For the text-containing cell, return its midpoint in [x, y] coordinate format. 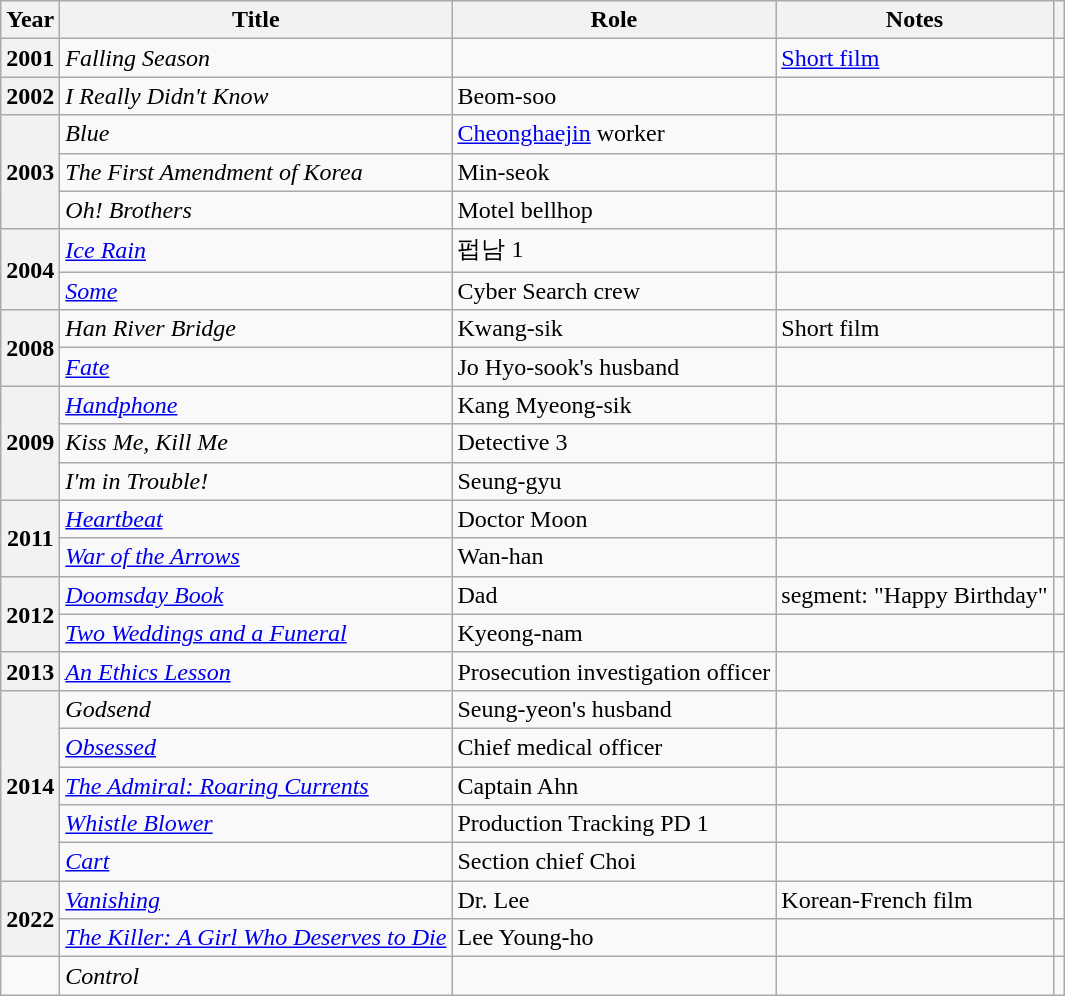
Vanishing [256, 900]
2008 [30, 348]
Seung-gyu [614, 481]
Cheonghaejin worker [614, 134]
2013 [30, 671]
Two Weddings and a Funeral [256, 633]
Kiss Me, Kill Me [256, 443]
Year [30, 20]
Role [614, 20]
Lee Young-ho [614, 938]
Captain Ahn [614, 785]
segment: "Happy Birthday" [914, 595]
2011 [30, 538]
Motel bellhop [614, 210]
Jo Hyo-sook's husband [614, 367]
Section chief Choi [614, 862]
2001 [30, 58]
Oh! Brothers [256, 210]
Ice Rain [256, 250]
2004 [30, 270]
The First Amendment of Korea [256, 172]
The Admiral: Roaring Currents [256, 785]
2009 [30, 443]
2014 [30, 785]
Production Tracking PD 1 [614, 824]
Obsessed [256, 747]
펍남 1 [614, 250]
Handphone [256, 405]
I'm in Trouble! [256, 481]
Kyeong-nam [614, 633]
2002 [30, 96]
Detective 3 [614, 443]
Heartbeat [256, 519]
Seung-yeon's husband [614, 709]
2003 [30, 172]
Cart [256, 862]
Beom-soo [614, 96]
Doctor Moon [614, 519]
An Ethics Lesson [256, 671]
Some [256, 291]
Control [256, 976]
Chief medical officer [614, 747]
The Killer: A Girl Who Deserves to Die [256, 938]
Wan-han [614, 557]
Godsend [256, 709]
Kang Myeong-sik [614, 405]
Cyber Search crew [614, 291]
2022 [30, 919]
Notes [914, 20]
Blue [256, 134]
Korean-French film [914, 900]
Title [256, 20]
I Really Didn't Know [256, 96]
Kwang-sik [614, 329]
Fate [256, 367]
Doomsday Book [256, 595]
Whistle Blower [256, 824]
Dad [614, 595]
Dr. Lee [614, 900]
Min-seok [614, 172]
2012 [30, 614]
Falling Season [256, 58]
Prosecution investigation officer [614, 671]
War of the Arrows [256, 557]
Han River Bridge [256, 329]
